Provide the (X, Y) coordinate of the cell's center where the given text is located.  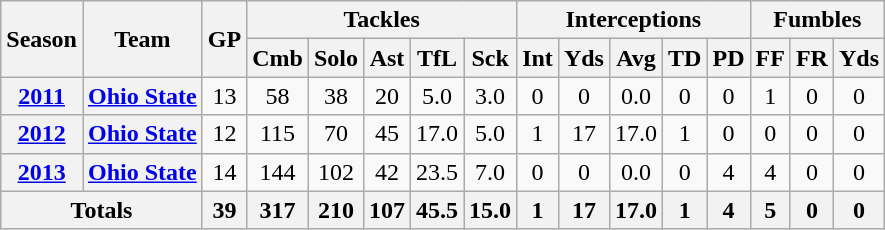
14 (224, 172)
102 (336, 172)
Interceptions (634, 20)
Team (142, 39)
2011 (42, 96)
TfL (438, 58)
39 (224, 210)
23.5 (438, 172)
FF (770, 58)
42 (386, 172)
45 (386, 134)
5 (770, 210)
2012 (42, 134)
Int (538, 58)
38 (336, 96)
Season (42, 39)
Sck (490, 58)
GP (224, 39)
TD (685, 58)
Avg (636, 58)
3.0 (490, 96)
Fumbles (818, 20)
58 (278, 96)
Cmb (278, 58)
2013 (42, 172)
144 (278, 172)
45.5 (438, 210)
Solo (336, 58)
15.0 (490, 210)
115 (278, 134)
107 (386, 210)
210 (336, 210)
Ast (386, 58)
PD (728, 58)
Totals (102, 210)
12 (224, 134)
13 (224, 96)
20 (386, 96)
FR (812, 58)
70 (336, 134)
7.0 (490, 172)
317 (278, 210)
Tackles (382, 20)
